Extract the (x, y) coordinate from the center of the cell holding the provided text.  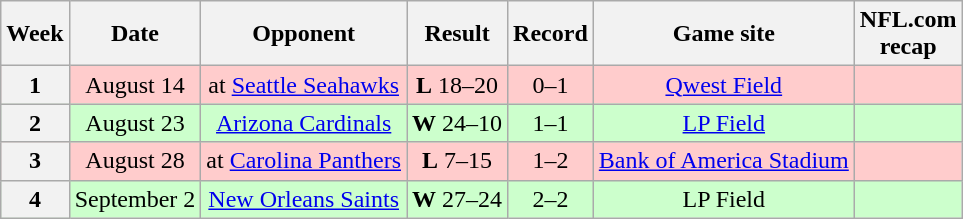
August 23 (135, 123)
3 (35, 161)
Game site (724, 34)
L 7–15 (458, 161)
August 28 (135, 161)
at Seattle Seahawks (304, 85)
Week (35, 34)
W 24–10 (458, 123)
NFL.comrecap (908, 34)
W 27–24 (458, 199)
Qwest Field (724, 85)
New Orleans Saints (304, 199)
1–1 (551, 123)
4 (35, 199)
0–1 (551, 85)
at Carolina Panthers (304, 161)
L 18–20 (458, 85)
August 14 (135, 85)
Bank of America Stadium (724, 161)
2 (35, 123)
Opponent (304, 34)
Record (551, 34)
September 2 (135, 199)
Date (135, 34)
1–2 (551, 161)
Result (458, 34)
1 (35, 85)
Arizona Cardinals (304, 123)
2–2 (551, 199)
